Pinpoint the cell where the given text exists, returning its [X, Y] midpoint coordinate. 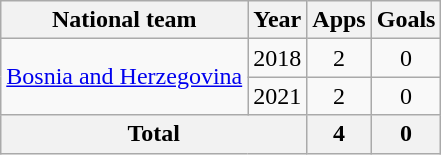
National team [124, 20]
Goals [406, 20]
Bosnia and Herzegovina [124, 77]
Apps [339, 20]
2021 [278, 96]
Year [278, 20]
Total [154, 134]
4 [339, 134]
2018 [278, 58]
